Detect which cell encompasses the target text, then output its [x, y] center coordinate. 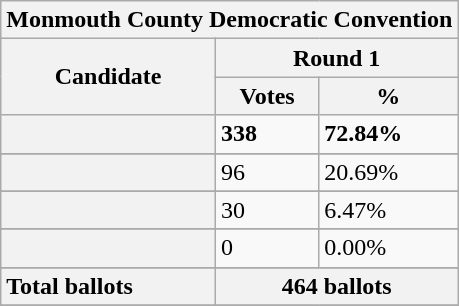
% [388, 96]
6.47% [388, 210]
Total ballots [108, 286]
464 ballots [336, 286]
338 [266, 134]
20.69% [388, 172]
72.84% [388, 134]
Votes [266, 96]
0.00% [388, 248]
30 [266, 210]
96 [266, 172]
Candidate [108, 77]
Monmouth County Democratic Convention [230, 20]
0 [266, 248]
Round 1 [336, 58]
